Capture the cell that displays the provided text and extract its [X, Y] central coordinate. 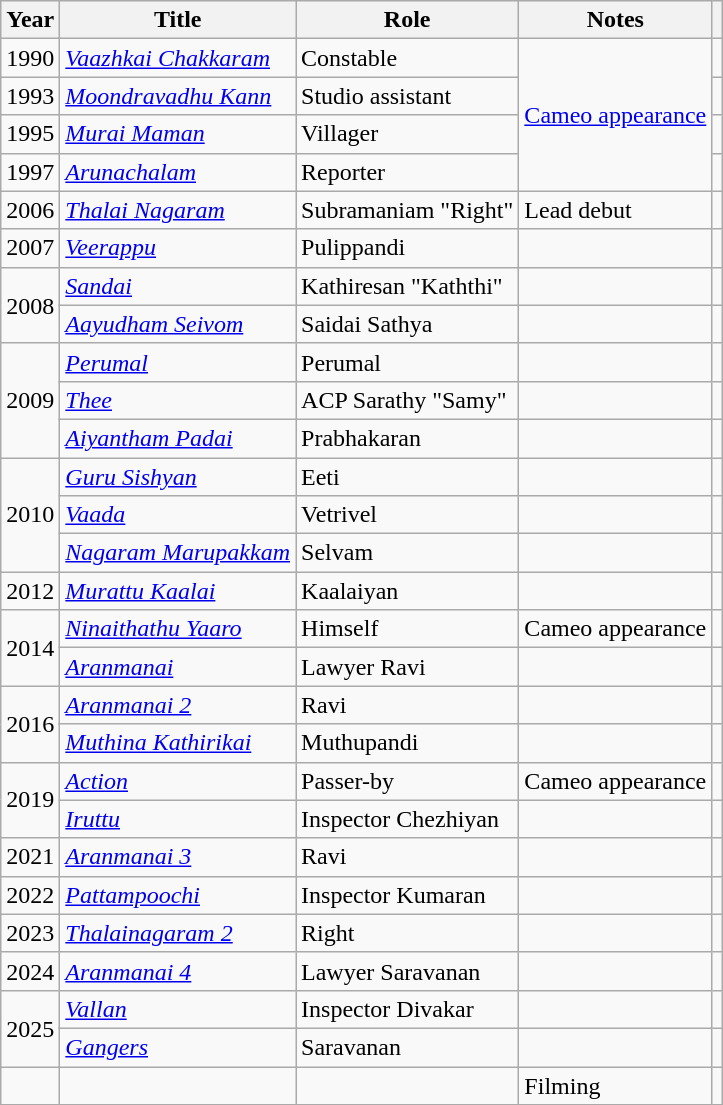
Aranmanai 3 [178, 857]
Reporter [408, 172]
Vetrivel [408, 515]
Year [30, 20]
Inspector Divakar [408, 1009]
Saravanan [408, 1047]
Vaada [178, 515]
Murattu Kaalai [178, 591]
Muthina Kathirikai [178, 743]
2024 [30, 971]
2009 [30, 400]
Guru Sishyan [178, 477]
Thalainagaram 2 [178, 933]
2014 [30, 648]
ACP Sarathy "Samy" [408, 400]
Murai Maman [178, 134]
Vaazhkai Chakkaram [178, 58]
Thalai Nagaram [178, 210]
1997 [30, 172]
Lawyer Ravi [408, 667]
Selvam [408, 553]
2006 [30, 210]
Moondravadhu Kann [178, 96]
Eeti [408, 477]
Constable [408, 58]
1993 [30, 96]
Himself [408, 629]
Pattampoochi [178, 895]
Subramaniam "Right" [408, 210]
Muthupandi [408, 743]
Studio assistant [408, 96]
2012 [30, 591]
2010 [30, 515]
Notes [616, 20]
Sandai [178, 286]
2016 [30, 724]
Lawyer Saravanan [408, 971]
Aranmanai 2 [178, 705]
Nagaram Marupakkam [178, 553]
2025 [30, 1028]
Villager [408, 134]
Aiyantham Padai [178, 438]
Aranmanai 4 [178, 971]
Aayudham Seivom [178, 324]
Passer-by [408, 781]
1990 [30, 58]
Kaalaiyan [408, 591]
Action [178, 781]
Lead debut [616, 210]
Filming [616, 1085]
2008 [30, 305]
Thee [178, 400]
2007 [30, 248]
Gangers [178, 1047]
Title [178, 20]
Inspector Kumaran [408, 895]
2021 [30, 857]
Kathiresan "Kaththi" [408, 286]
Right [408, 933]
Iruttu [178, 819]
Vallan [178, 1009]
Arunachalam [178, 172]
Prabhakaran [408, 438]
Ninaithathu Yaaro [178, 629]
Aranmanai [178, 667]
Pulippandi [408, 248]
2023 [30, 933]
Saidai Sathya [408, 324]
1995 [30, 134]
Role [408, 20]
Inspector Chezhiyan [408, 819]
2022 [30, 895]
2019 [30, 800]
Veerappu [178, 248]
